Extract the [x, y] coordinate from the center of the cell holding the provided text.  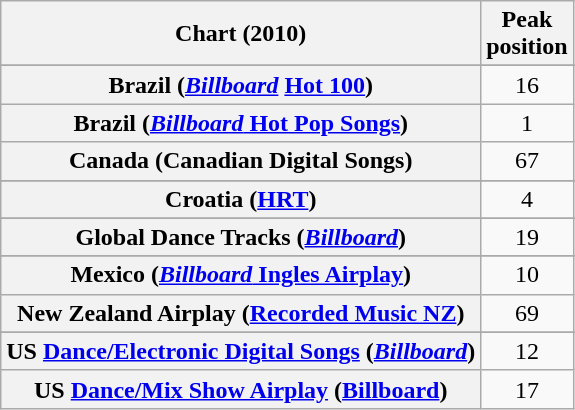
Canada (Canadian Digital Songs) [241, 161]
New Zealand Airplay (Recorded Music NZ) [241, 313]
16 [527, 85]
1 [527, 123]
Croatia (HRT) [241, 199]
Peakposition [527, 34]
US Dance/Mix Show Airplay (Billboard) [241, 389]
10 [527, 275]
Brazil (Billboard Hot Pop Songs) [241, 123]
17 [527, 389]
Mexico (Billboard Ingles Airplay) [241, 275]
Brazil (Billboard Hot 100) [241, 85]
12 [527, 351]
69 [527, 313]
Global Dance Tracks (Billboard) [241, 237]
Chart (2010) [241, 34]
US Dance/Electronic Digital Songs (Billboard) [241, 351]
67 [527, 161]
19 [527, 237]
4 [527, 199]
